Scan for the cell matching the given text and deliver its [x, y] coordinate at center. 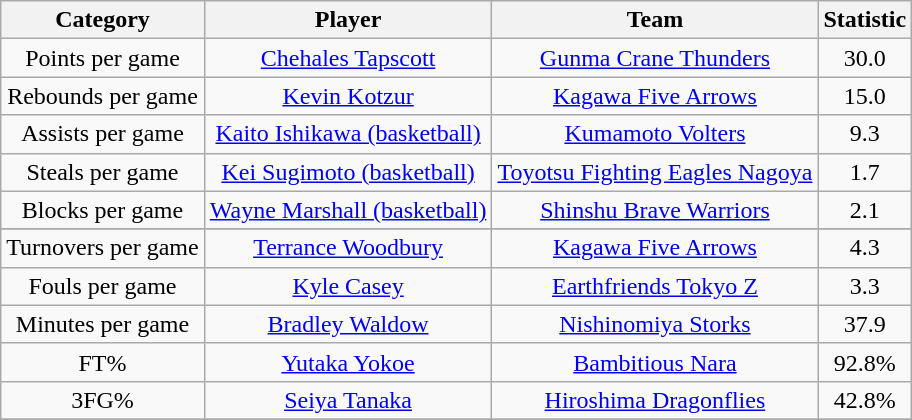
Seiya Tanaka [348, 400]
3FG% [102, 400]
30.0 [865, 58]
4.3 [865, 248]
Blocks per game [102, 210]
Turnovers per game [102, 248]
Minutes per game [102, 324]
Chehales Tapscott [348, 58]
Kaito Ishikawa (basketball) [348, 134]
Team [655, 20]
37.9 [865, 324]
Yutaka Yokoe [348, 362]
Bradley Waldow [348, 324]
Terrance Woodbury [348, 248]
Toyotsu Fighting Eagles Nagoya [655, 172]
Statistic [865, 20]
Kumamoto Volters [655, 134]
Kei Sugimoto (basketball) [348, 172]
Fouls per game [102, 286]
Rebounds per game [102, 96]
Points per game [102, 58]
Hiroshima Dragonflies [655, 400]
Gunma Crane Thunders [655, 58]
15.0 [865, 96]
Category [102, 20]
FT% [102, 362]
9.3 [865, 134]
Kyle Casey [348, 286]
Earthfriends Tokyo Z [655, 286]
1.7 [865, 172]
Kevin Kotzur [348, 96]
Wayne Marshall (basketball) [348, 210]
Shinshu Brave Warriors [655, 210]
Steals per game [102, 172]
2.1 [865, 210]
3.3 [865, 286]
42.8% [865, 400]
Nishinomiya Storks [655, 324]
Player [348, 20]
92.8% [865, 362]
Assists per game [102, 134]
Bambitious Nara [655, 362]
